Detect which cell encompasses the target text, then output its (x, y) center coordinate. 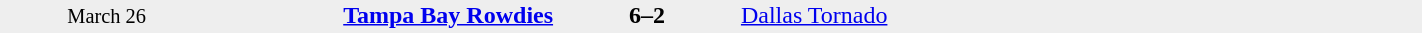
March 26 (106, 16)
6–2 (648, 15)
Dallas Tornado (910, 15)
Tampa Bay Rowdies (384, 15)
